Search for the cell housing the specified text and yield its [x, y] center coordinate. 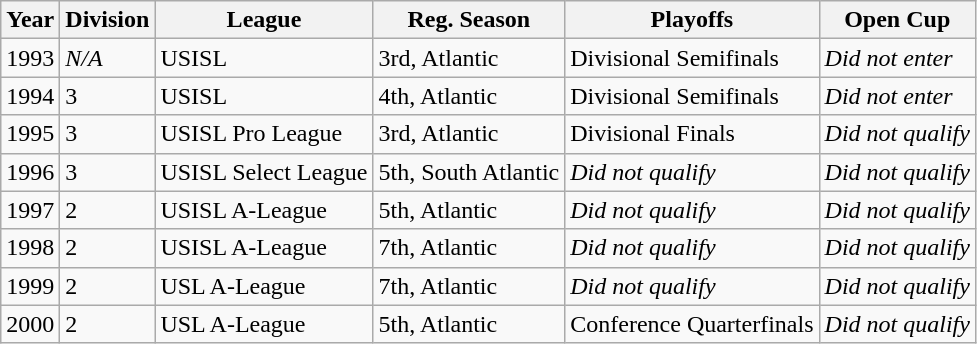
Open Cup [897, 20]
Division [108, 20]
USISL Select League [264, 172]
1993 [30, 58]
1999 [30, 286]
1998 [30, 248]
1994 [30, 96]
Divisional Finals [692, 134]
1996 [30, 172]
Year [30, 20]
N/A [108, 58]
Reg. Season [469, 20]
5th, South Atlantic [469, 172]
USISL Pro League [264, 134]
League [264, 20]
1997 [30, 210]
Playoffs [692, 20]
Conference Quarterfinals [692, 324]
4th, Atlantic [469, 96]
1995 [30, 134]
2000 [30, 324]
